Provide the (X, Y) coordinate of the cell's center where the given text is located.  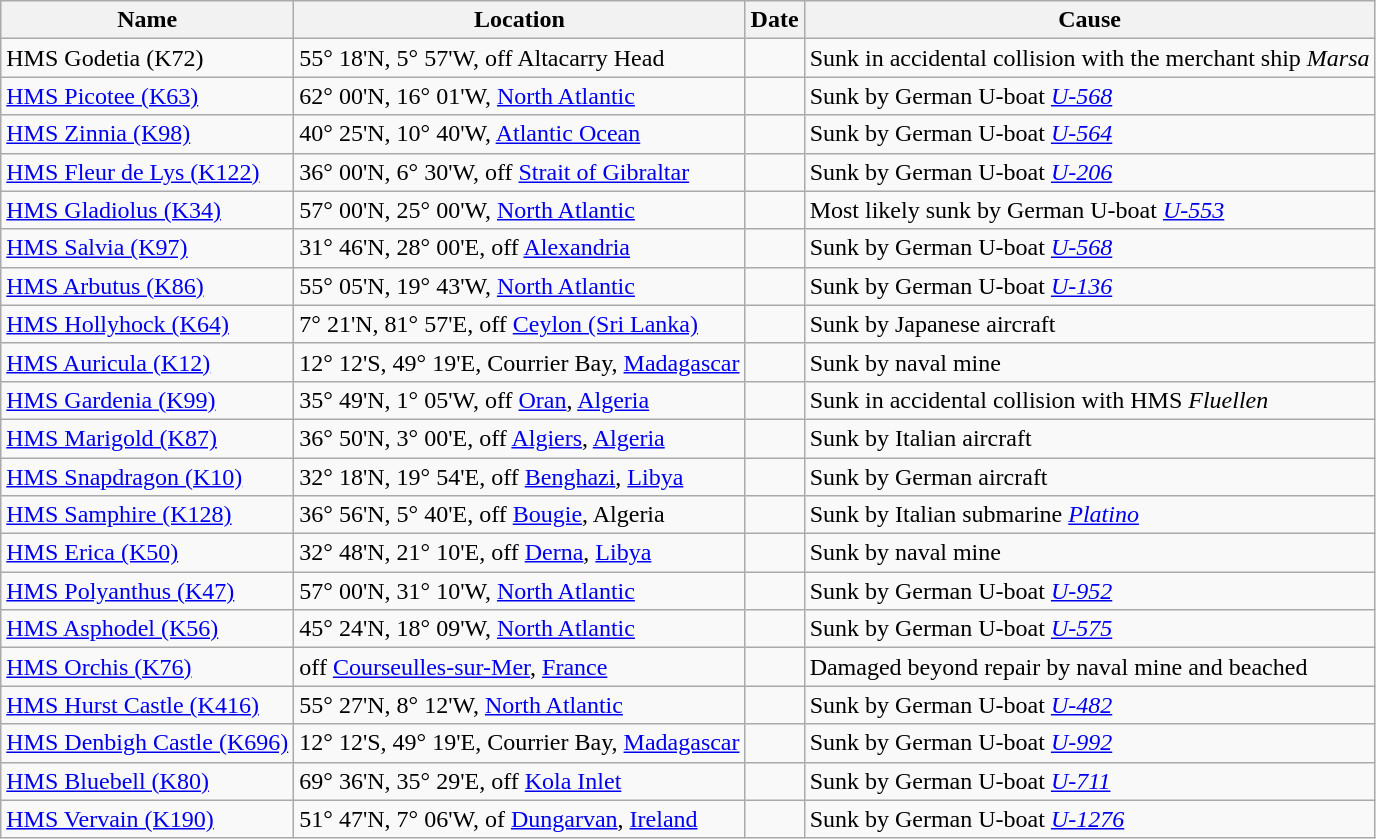
HMS Zinnia (K98) (148, 134)
55° 18'N, 5° 57'W, off Altacarry Head (520, 58)
Sunk by Japanese aircraft (1090, 324)
36° 00'N, 6° 30'W, off Strait of Gibraltar (520, 172)
Damaged beyond repair by naval mine and beached (1090, 667)
HMS Fleur de Lys (K122) (148, 172)
69° 36'N, 35° 29'E, off Kola Inlet (520, 781)
Name (148, 20)
Sunk by German U-boat U-206 (1090, 172)
HMS Picotee (K63) (148, 96)
51° 47'N, 7° 06'W, of Dungarvan, Ireland (520, 819)
off Courseulles-sur-Mer, France (520, 667)
45° 24'N, 18° 09'W, North Atlantic (520, 629)
Sunk by German aircraft (1090, 477)
HMS Godetia (K72) (148, 58)
57° 00'N, 25° 00'W, North Atlantic (520, 210)
HMS Vervain (K190) (148, 819)
55° 05'N, 19° 43'W, North Atlantic (520, 286)
Sunk by German U-boat U-482 (1090, 705)
HMS Arbutus (K86) (148, 286)
Sunk by German U-boat U-711 (1090, 781)
Cause (1090, 20)
HMS Gardenia (K99) (148, 400)
36° 56'N, 5° 40'E, off Bougie, Algeria (520, 515)
Sunk by German U-boat U-136 (1090, 286)
32° 18'N, 19° 54'E, off Benghazi, Libya (520, 477)
Most likely sunk by German U-boat U-553 (1090, 210)
HMS Asphodel (K56) (148, 629)
Sunk in accidental collision with HMS Fluellen (1090, 400)
Sunk by German U-boat U-575 (1090, 629)
7° 21'N, 81° 57'E, off Ceylon (Sri Lanka) (520, 324)
Location (520, 20)
40° 25'N, 10° 40'W, Atlantic Ocean (520, 134)
HMS Hollyhock (K64) (148, 324)
Sunk by German U-boat U-992 (1090, 743)
HMS Hurst Castle (K416) (148, 705)
HMS Bluebell (K80) (148, 781)
HMS Marigold (K87) (148, 438)
36° 50'N, 3° 00'E, off Algiers, Algeria (520, 438)
Sunk by German U-boat U-1276 (1090, 819)
62° 00'N, 16° 01'W, North Atlantic (520, 96)
31° 46'N, 28° 00'E, off Alexandria (520, 248)
HMS Denbigh Castle (K696) (148, 743)
HMS Salvia (K97) (148, 248)
32° 48'N, 21° 10'E, off Derna, Libya (520, 553)
HMS Snapdragon (K10) (148, 477)
HMS Gladiolus (K34) (148, 210)
HMS Orchis (K76) (148, 667)
HMS Samphire (K128) (148, 515)
Sunk in accidental collision with the merchant ship Marsa (1090, 58)
Sunk by German U-boat U-952 (1090, 591)
Date (774, 20)
55° 27'N, 8° 12'W, North Atlantic (520, 705)
HMS Erica (K50) (148, 553)
35° 49'N, 1° 05'W, off Oran, Algeria (520, 400)
Sunk by Italian submarine Platino (1090, 515)
57° 00'N, 31° 10'W, North Atlantic (520, 591)
Sunk by Italian aircraft (1090, 438)
HMS Polyanthus (K47) (148, 591)
HMS Auricula (K12) (148, 362)
Sunk by German U-boat U-564 (1090, 134)
